Return (X, Y) of the center of cell containing provided text 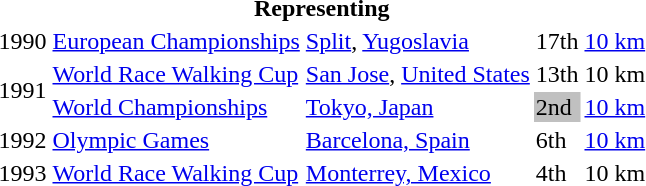
World Race Walking Cup (176, 74)
European Championships (176, 41)
Split, Yugoslavia (418, 41)
Tokyo, Japan (418, 107)
Olympic Games (176, 140)
6th (557, 140)
13th (557, 74)
San Jose, United States (418, 74)
2nd (557, 107)
17th (557, 41)
World Championships (176, 107)
Barcelona, Spain (418, 140)
